Identify which cell holds the provided text, then report its [x, y] central coordinate. 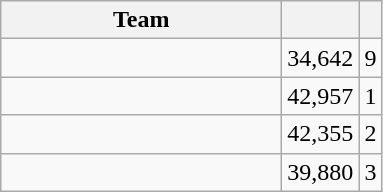
Team [142, 20]
39,880 [320, 172]
42,957 [320, 96]
3 [370, 172]
34,642 [320, 58]
1 [370, 96]
9 [370, 58]
2 [370, 134]
42,355 [320, 134]
